Provide the [x, y] coordinate of the cell's center where the given text is located.  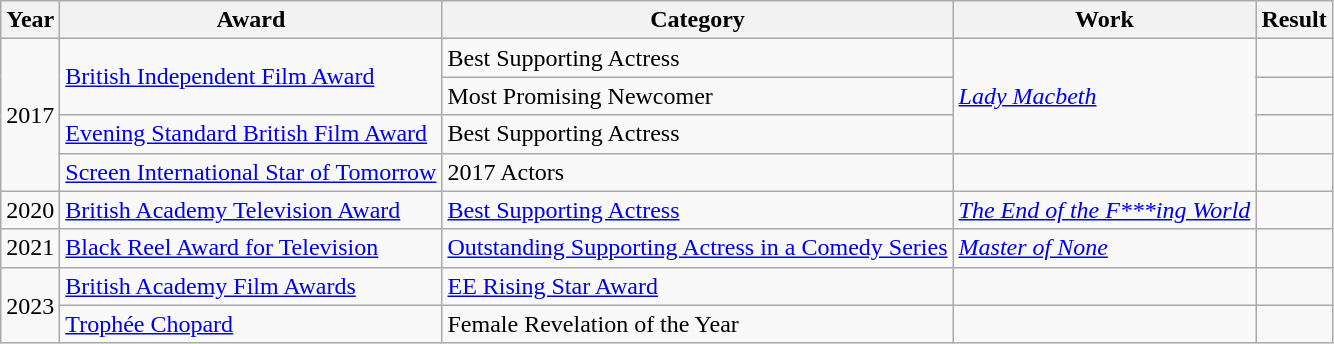
Result [1294, 20]
British Academy Film Awards [251, 286]
2021 [30, 248]
2017 Actors [698, 172]
Work [1104, 20]
Lady Macbeth [1104, 96]
Outstanding Supporting Actress in a Comedy Series [698, 248]
British Independent Film Award [251, 77]
Year [30, 20]
2020 [30, 210]
Master of None [1104, 248]
Screen International Star of Tomorrow [251, 172]
Female Revelation of the Year [698, 324]
Evening Standard British Film Award [251, 134]
Most Promising Newcomer [698, 96]
Trophée Chopard [251, 324]
Black Reel Award for Television [251, 248]
British Academy Television Award [251, 210]
The End of the F***ing World [1104, 210]
2017 [30, 115]
2023 [30, 305]
EE Rising Star Award [698, 286]
Award [251, 20]
Category [698, 20]
